Scan for the cell matching the given text and deliver its [x, y] coordinate at center. 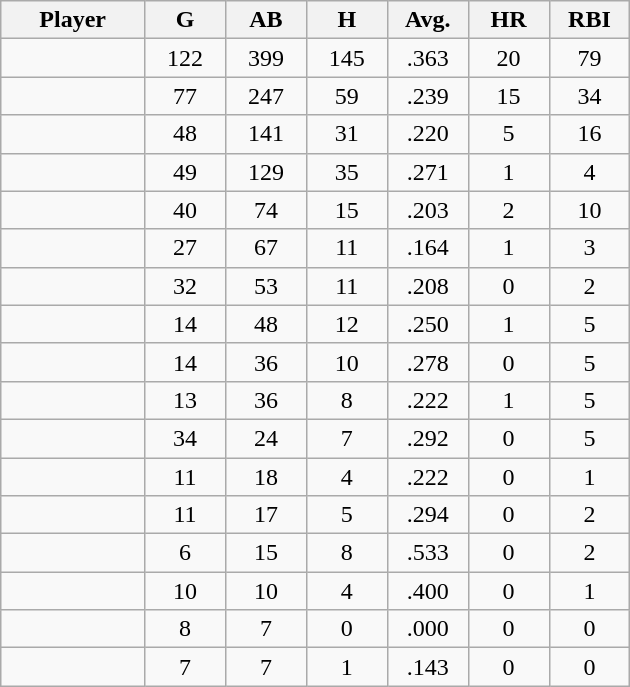
.239 [428, 96]
13 [186, 400]
.143 [428, 667]
.000 [428, 629]
59 [346, 96]
.203 [428, 210]
Player [73, 20]
79 [590, 58]
40 [186, 210]
.271 [428, 172]
247 [266, 96]
17 [266, 515]
6 [186, 553]
.363 [428, 58]
RBI [590, 20]
141 [266, 134]
.164 [428, 248]
129 [266, 172]
.400 [428, 591]
18 [266, 477]
.250 [428, 324]
.294 [428, 515]
H [346, 20]
74 [266, 210]
16 [590, 134]
27 [186, 248]
.533 [428, 553]
31 [346, 134]
HR [508, 20]
20 [508, 58]
67 [266, 248]
53 [266, 286]
.220 [428, 134]
49 [186, 172]
35 [346, 172]
.292 [428, 438]
.278 [428, 362]
G [186, 20]
Avg. [428, 20]
32 [186, 286]
3 [590, 248]
145 [346, 58]
24 [266, 438]
AB [266, 20]
122 [186, 58]
12 [346, 324]
77 [186, 96]
399 [266, 58]
.208 [428, 286]
